Pinpoint the cell where the given text exists, returning its (X, Y) midpoint coordinate. 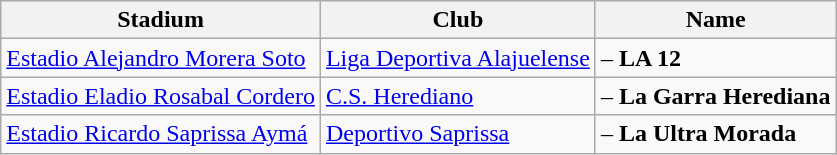
Stadium (161, 20)
Estadio Alejandro Morera Soto (161, 58)
– La Ultra Morada (716, 134)
Estadio Eladio Rosabal Cordero (161, 96)
Liga Deportiva Alajuelense (458, 58)
Club (458, 20)
– LA 12 (716, 58)
Deportivo Saprissa (458, 134)
– La Garra Herediana (716, 96)
Name (716, 20)
C.S. Herediano (458, 96)
Estadio Ricardo Saprissa Aymá (161, 134)
